From the cell containing the given text, extract its center point as [x, y] coordinate. 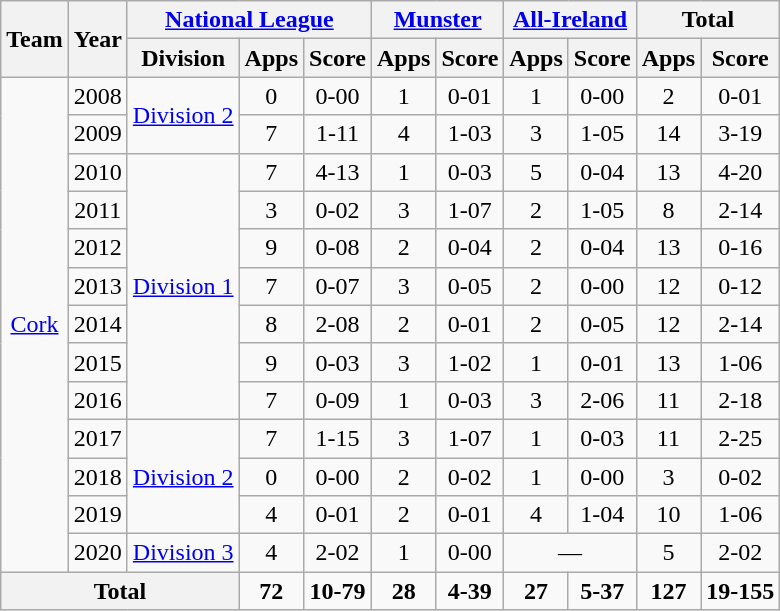
1-11 [338, 134]
2016 [98, 400]
2013 [98, 286]
3-19 [740, 134]
Cork [35, 324]
2-06 [602, 400]
0-08 [338, 248]
5-37 [602, 591]
0-09 [338, 400]
28 [403, 591]
2019 [98, 515]
4-13 [338, 172]
— [570, 553]
2014 [98, 324]
2011 [98, 210]
27 [536, 591]
All-Ireland [570, 20]
2018 [98, 477]
4-39 [470, 591]
2-25 [740, 438]
0-16 [740, 248]
2009 [98, 134]
14 [668, 134]
10 [668, 515]
National League [249, 20]
Division 3 [183, 553]
1-02 [470, 362]
Division [183, 58]
1-03 [470, 134]
Division 1 [183, 286]
2020 [98, 553]
Team [35, 39]
2015 [98, 362]
10-79 [338, 591]
127 [668, 591]
0-12 [740, 286]
2-18 [740, 400]
2010 [98, 172]
19-155 [740, 591]
0-07 [338, 286]
2012 [98, 248]
Year [98, 39]
2017 [98, 438]
4-20 [740, 172]
Munster [437, 20]
72 [271, 591]
1-15 [338, 438]
2-08 [338, 324]
2008 [98, 96]
1-04 [602, 515]
